For the text-containing cell, return its midpoint in (x, y) coordinate format. 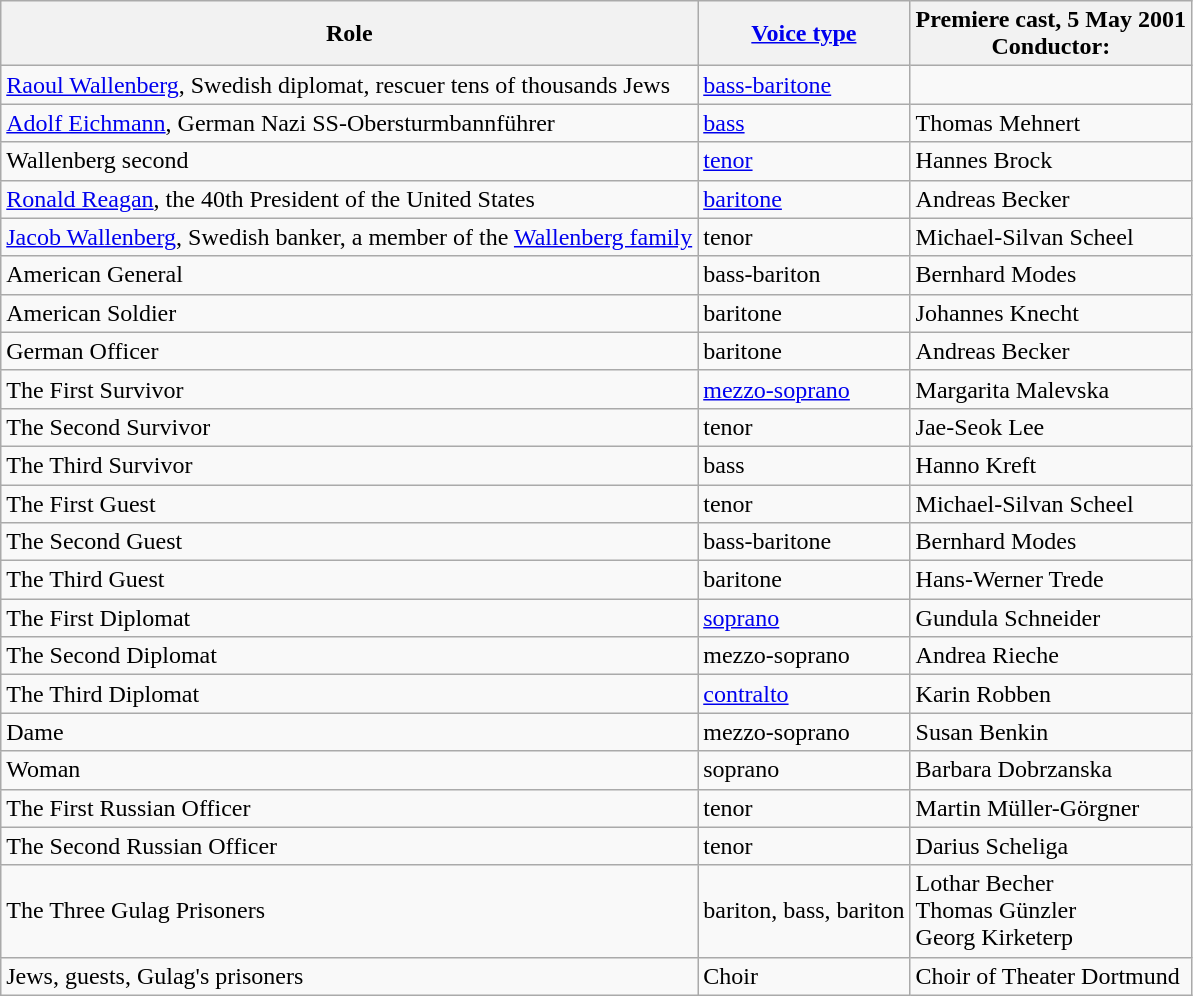
Jae-Seok Lee (1050, 427)
The Three Gulag Prisoners (350, 911)
Choir (804, 976)
The Second Diplomat (350, 656)
The Second Russian Officer (350, 846)
Woman (350, 770)
Jews, guests, Gulag's prisoners (350, 976)
Thomas Mehnert (1050, 123)
Raoul Wallenberg, Swedish diplomat, rescuer tens of thousands Jews (350, 85)
Barbara Dobrzanska (1050, 770)
The Second Guest (350, 542)
bariton, bass, bariton (804, 911)
Wallenberg second (350, 161)
Jacob Wallenberg, Swedish banker, a member of the Wallenberg family (350, 237)
German Officer (350, 351)
Hans-Werner Trede (1050, 580)
Johannes Knecht (1050, 313)
Andrea Rieche (1050, 656)
Gundula Schneider (1050, 618)
American Soldier (350, 313)
Adolf Eichmann, German Nazi SS-Obersturmbannführer (350, 123)
The Third Diplomat (350, 694)
Premiere cast, 5 May 2001Conductor: (1050, 34)
Voice type (804, 34)
The First Diplomat (350, 618)
The First Russian Officer (350, 808)
Susan Benkin (1050, 732)
Hannes Brock (1050, 161)
Karin Robben (1050, 694)
The Second Survivor (350, 427)
Hanno Kreft (1050, 465)
Lothar BecherThomas GünzlerGeorg Kirketerp (1050, 911)
Dame (350, 732)
Darius Scheliga (1050, 846)
bass-bariton (804, 275)
Role (350, 34)
The Third Survivor (350, 465)
Martin Müller-Görgner (1050, 808)
Margarita Malevska (1050, 389)
contralto (804, 694)
Choir of Theater Dortmund (1050, 976)
The First Survivor (350, 389)
The Third Guest (350, 580)
Ronald Reagan, the 40th President of the United States (350, 199)
American General (350, 275)
The First Guest (350, 503)
